Provide the (x, y) coordinate of the cell's center where the given text is located.  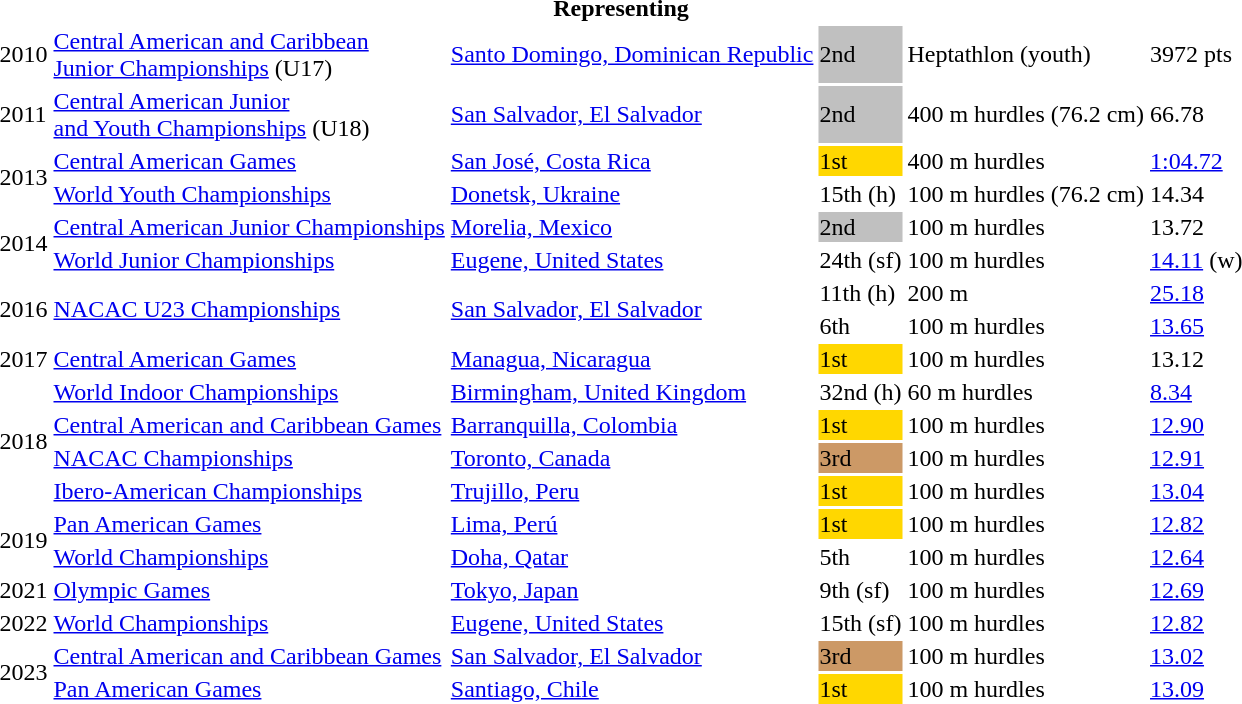
Central American Juniorand Youth Championships (U18) (249, 114)
World Indoor Championships (249, 392)
Birmingham, United Kingdom (632, 392)
400 m hurdles (1026, 161)
200 m (1026, 293)
Doha, Qatar (632, 557)
Toronto, Canada (632, 458)
Morelia, Mexico (632, 227)
6th (860, 326)
Lima, Perú (632, 524)
24th (sf) (860, 260)
100 m hurdles (76.2 cm) (1026, 194)
NACAC U23 Championships (249, 310)
Heptathlon (youth) (1026, 54)
Managua, Nicaragua (632, 359)
Trujillo, Peru (632, 491)
Tokyo, Japan (632, 590)
32nd (h) (860, 392)
World Junior Championships (249, 260)
Central American Junior Championships (249, 227)
NACAC Championships (249, 458)
15th (sf) (860, 623)
60 m hurdles (1026, 392)
World Youth Championships (249, 194)
15th (h) (860, 194)
9th (sf) (860, 590)
400 m hurdles (76.2 cm) (1026, 114)
San José, Costa Rica (632, 161)
5th (860, 557)
Central American and CaribbeanJunior Championships (U17) (249, 54)
Olympic Games (249, 590)
Santo Domingo, Dominican Republic (632, 54)
Barranquilla, Colombia (632, 425)
Ibero-American Championships (249, 491)
Donetsk, Ukraine (632, 194)
11th (h) (860, 293)
Santiago, Chile (632, 689)
